Detect which cell encompasses the target text, then output its (X, Y) center coordinate. 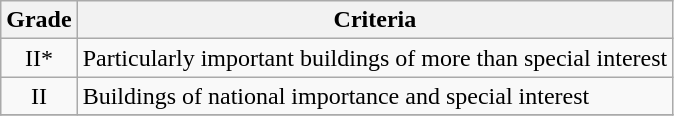
II (39, 96)
Buildings of national importance and special interest (375, 96)
Criteria (375, 20)
Particularly important buildings of more than special interest (375, 58)
II* (39, 58)
Grade (39, 20)
